Detect which cell encompasses the target text, then output its (X, Y) center coordinate. 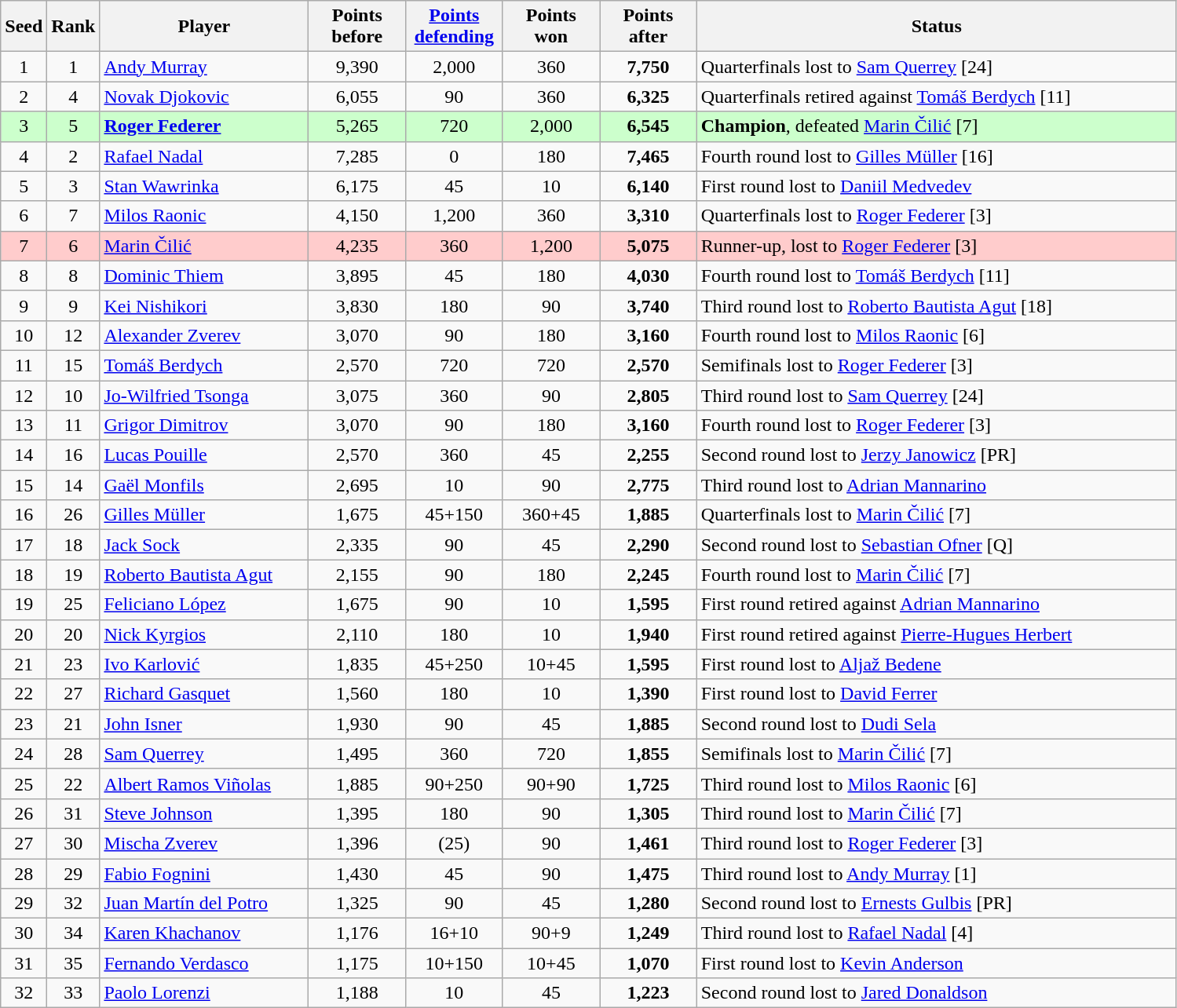
Second round lost to Ernests Gulbis [PR] (936, 904)
Roger Federer (204, 126)
First round lost to Aljaž Bedene (936, 664)
3,830 (357, 305)
1,176 (357, 933)
Fernando Verdasco (204, 963)
Karen Khachanov (204, 933)
Runner-up, lost to Roger Federer [3] (936, 246)
4,030 (649, 276)
Lucas Pouille (204, 455)
Roberto Bautista Agut (204, 575)
1,560 (357, 694)
6,140 (649, 186)
1,495 (357, 754)
90+250 (455, 783)
1,188 (357, 993)
1,395 (357, 813)
5,265 (357, 126)
2,290 (649, 545)
1,249 (649, 933)
Quarterfinals lost to Marin Čilić [7] (936, 515)
17 (24, 545)
9,390 (357, 67)
35 (74, 963)
Champion, defeated Marin Čilić [7] (936, 126)
6,545 (649, 126)
Second round lost to Jared Donaldson (936, 993)
1,305 (649, 813)
Second round lost to Jerzy Janowicz [PR] (936, 455)
Player (204, 27)
1,223 (649, 993)
Paolo Lorenzi (204, 993)
Stan Wawrinka (204, 186)
Third round lost to Rafael Nadal [4] (936, 933)
1,175 (357, 963)
2,155 (357, 575)
Second round lost to Dudi Sela (936, 724)
Third round lost to Andy Murray [1] (936, 874)
Semifinals lost to Roger Federer [3] (936, 365)
Quarterfinals lost to Sam Querrey [24] (936, 67)
Seed (24, 27)
33 (74, 993)
90+90 (551, 783)
Second round lost to Sebastian Ofner [Q] (936, 545)
1,725 (649, 783)
Gilles Müller (204, 515)
First round retired against Adrian Mannarino (936, 604)
First round lost to David Ferrer (936, 694)
1,940 (649, 634)
Status (936, 27)
7,750 (649, 67)
4,235 (357, 246)
Andy Murray (204, 67)
Tomáš Berdych (204, 365)
Jo-Wilfried Tsonga (204, 395)
3,310 (649, 216)
Alexander Zverev (204, 335)
Fourth round lost to Marin Čilić [7] (936, 575)
Marin Čilić (204, 246)
45+150 (455, 515)
1,325 (357, 904)
5,075 (649, 246)
Grigor Dimitrov (204, 425)
6,055 (357, 97)
Fourth round lost to Roger Federer [3] (936, 425)
Rank (74, 27)
Quarterfinals lost to Roger Federer [3] (936, 216)
4,150 (357, 216)
Third round lost to Roberto Bautista Agut [18] (936, 305)
7,285 (357, 156)
1,461 (649, 843)
Semifinals lost to Marin Čilić [7] (936, 754)
Third round lost to Milos Raonic [6] (936, 783)
1,390 (649, 694)
2,255 (649, 455)
Quarterfinals retired against Tomáš Berdych [11] (936, 97)
Sam Querrey (204, 754)
90+9 (551, 933)
6,175 (357, 186)
Ivo Karlović (204, 664)
Points before (357, 27)
1,280 (649, 904)
Albert Ramos Viñolas (204, 783)
Richard Gasquet (204, 694)
Rafael Nadal (204, 156)
Mischa Zverev (204, 843)
Fourth round lost to Gilles Müller [16] (936, 156)
Gaël Monfils (204, 485)
Third round lost to Adrian Mannarino (936, 485)
2,110 (357, 634)
2,695 (357, 485)
Juan Martín del Potro (204, 904)
Fourth round lost to Milos Raonic [6] (936, 335)
(25) (455, 843)
3,075 (357, 395)
First round lost to Daniil Medvedev (936, 186)
Points defending (455, 27)
Feliciano López (204, 604)
Fabio Fognini (204, 874)
3,895 (357, 276)
2,805 (649, 395)
16+10 (455, 933)
1,930 (357, 724)
1,855 (649, 754)
John Isner (204, 724)
Points won (551, 27)
0 (455, 156)
First round lost to Kevin Anderson (936, 963)
Third round lost to Roger Federer [3] (936, 843)
2,775 (649, 485)
1,070 (649, 963)
Kei Nishikori (204, 305)
First round retired against Pierre-Hugues Herbert (936, 634)
24 (24, 754)
34 (74, 933)
13 (24, 425)
1,475 (649, 874)
10+150 (455, 963)
1,835 (357, 664)
7,465 (649, 156)
360+45 (551, 515)
Jack Sock (204, 545)
Dominic Thiem (204, 276)
Steve Johnson (204, 813)
45+250 (455, 664)
Fourth round lost to Tomáš Berdych [11] (936, 276)
2,335 (357, 545)
Milos Raonic (204, 216)
Third round lost to Marin Čilić [7] (936, 813)
3,740 (649, 305)
1,396 (357, 843)
Novak Djokovic (204, 97)
6,325 (649, 97)
Points after (649, 27)
2,245 (649, 575)
1,430 (357, 874)
Third round lost to Sam Querrey [24] (936, 395)
Nick Kyrgios (204, 634)
